Find where the given text appears and provide that cell's center as [X, Y] coordinate. 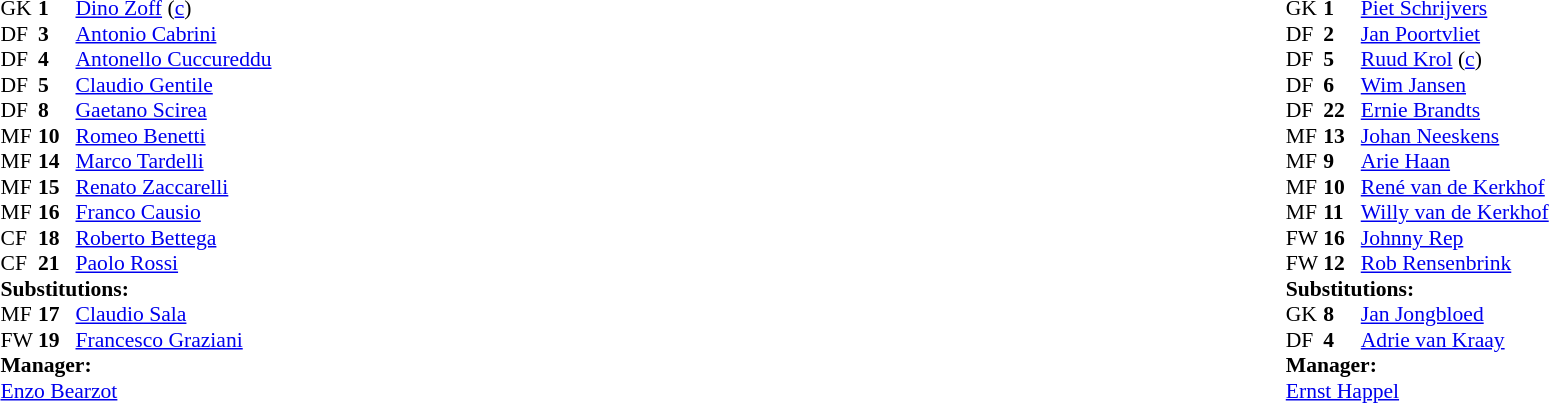
Francesco Graziani [174, 340]
21 [57, 263]
Franco Causio [174, 213]
6 [1342, 85]
22 [1342, 111]
Wim Jansen [1455, 85]
Roberto Bettega [174, 238]
2 [1342, 34]
Johnny Rep [1455, 238]
Claudio Gentile [174, 85]
Ernie Brandts [1455, 111]
Claudio Sala [174, 315]
Rob Rensenbrink [1455, 263]
Willy van de Kerkhof [1455, 213]
Johan Neeskens [1455, 136]
Ruud Krol (c) [1455, 59]
Romeo Benetti [174, 136]
Marco Tardelli [174, 161]
18 [57, 238]
Antonello Cuccureddu [174, 59]
3 [57, 34]
17 [57, 315]
12 [1342, 263]
Paolo Rossi [174, 263]
14 [57, 161]
11 [1342, 213]
Jan Poortvliet [1455, 34]
René van de Kerkhof [1455, 187]
9 [1342, 161]
13 [1342, 136]
GK [1305, 315]
Arie Haan [1455, 161]
Gaetano Scirea [174, 111]
15 [57, 187]
Renato Zaccarelli [174, 187]
19 [57, 340]
Adrie van Kraay [1455, 340]
Antonio Cabrini [174, 34]
Jan Jongbloed [1455, 315]
